Pinpoint the cell where the given text exists, returning its (x, y) midpoint coordinate. 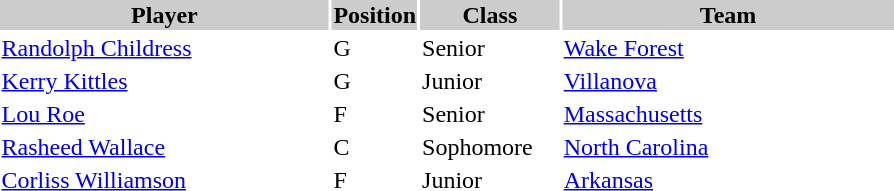
C (375, 147)
Randolph Childress (164, 48)
Villanova (728, 81)
Class (490, 15)
Team (728, 15)
Position (375, 15)
Player (164, 15)
Lou Roe (164, 114)
North Carolina (728, 147)
Kerry Kittles (164, 81)
Massachusetts (728, 114)
Sophomore (490, 147)
F (375, 114)
Wake Forest (728, 48)
Junior (490, 81)
Rasheed Wallace (164, 147)
